Provide the (x, y) coordinate of the cell's center where the given text is located.  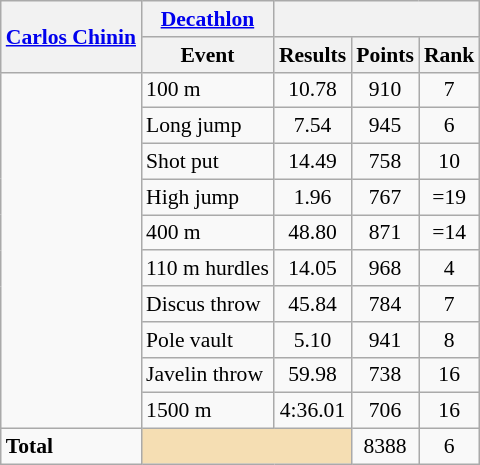
14.49 (312, 162)
Javelin throw (208, 375)
Pole vault (208, 340)
706 (385, 411)
Rank (450, 55)
941 (385, 340)
Total (71, 447)
738 (385, 375)
945 (385, 126)
=19 (450, 197)
7.54 (312, 126)
10.78 (312, 90)
=14 (450, 233)
4 (450, 269)
1500 m (208, 411)
8 (450, 340)
110 m hurdles (208, 269)
High jump (208, 197)
59.98 (312, 375)
45.84 (312, 304)
8388 (385, 447)
784 (385, 304)
767 (385, 197)
Discus throw (208, 304)
10 (450, 162)
Decathlon (208, 19)
Points (385, 55)
910 (385, 90)
871 (385, 233)
758 (385, 162)
968 (385, 269)
Event (208, 55)
48.80 (312, 233)
14.05 (312, 269)
Carlos Chinin (71, 36)
4:36.01 (312, 411)
100 m (208, 90)
Long jump (208, 126)
Shot put (208, 162)
5.10 (312, 340)
1.96 (312, 197)
Results (312, 55)
400 m (208, 233)
